Find where the given text appears and provide that cell's center as [X, Y] coordinate. 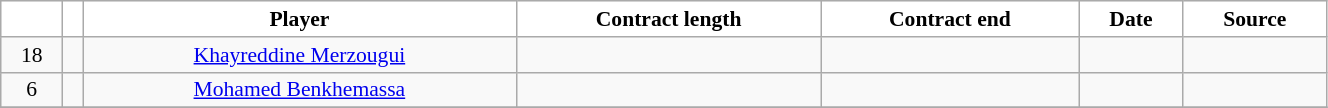
Contract length [668, 19]
Date [1131, 19]
Player [300, 19]
Mohamed Benkhemassa [300, 90]
18 [32, 55]
6 [32, 90]
Source [1254, 19]
Khayreddine Merzougui [300, 55]
Contract end [950, 19]
